Identify which cell holds the provided text, then report its [x, y] central coordinate. 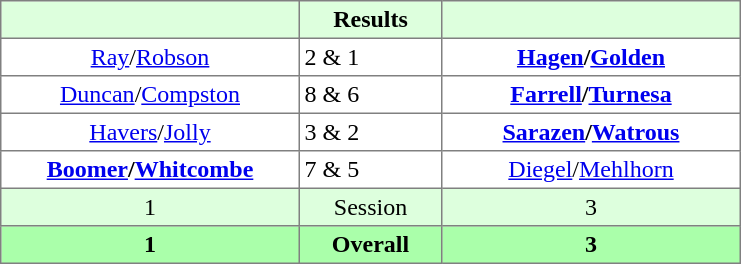
Hagen/Golden [591, 57]
Farrell/Turnesa [591, 95]
Havers/Jolly [150, 132]
Ray/Robson [150, 57]
Overall [370, 245]
Duncan/Compston [150, 95]
7 & 5 [370, 170]
Diegel/Mehlhorn [591, 170]
Session [370, 207]
Results [370, 20]
2 & 1 [370, 57]
Boomer/Whitcombe [150, 170]
8 & 6 [370, 95]
Sarazen/Watrous [591, 132]
3 & 2 [370, 132]
